Determine the (x, y) coordinate at the center of the cell enclosing the given text.  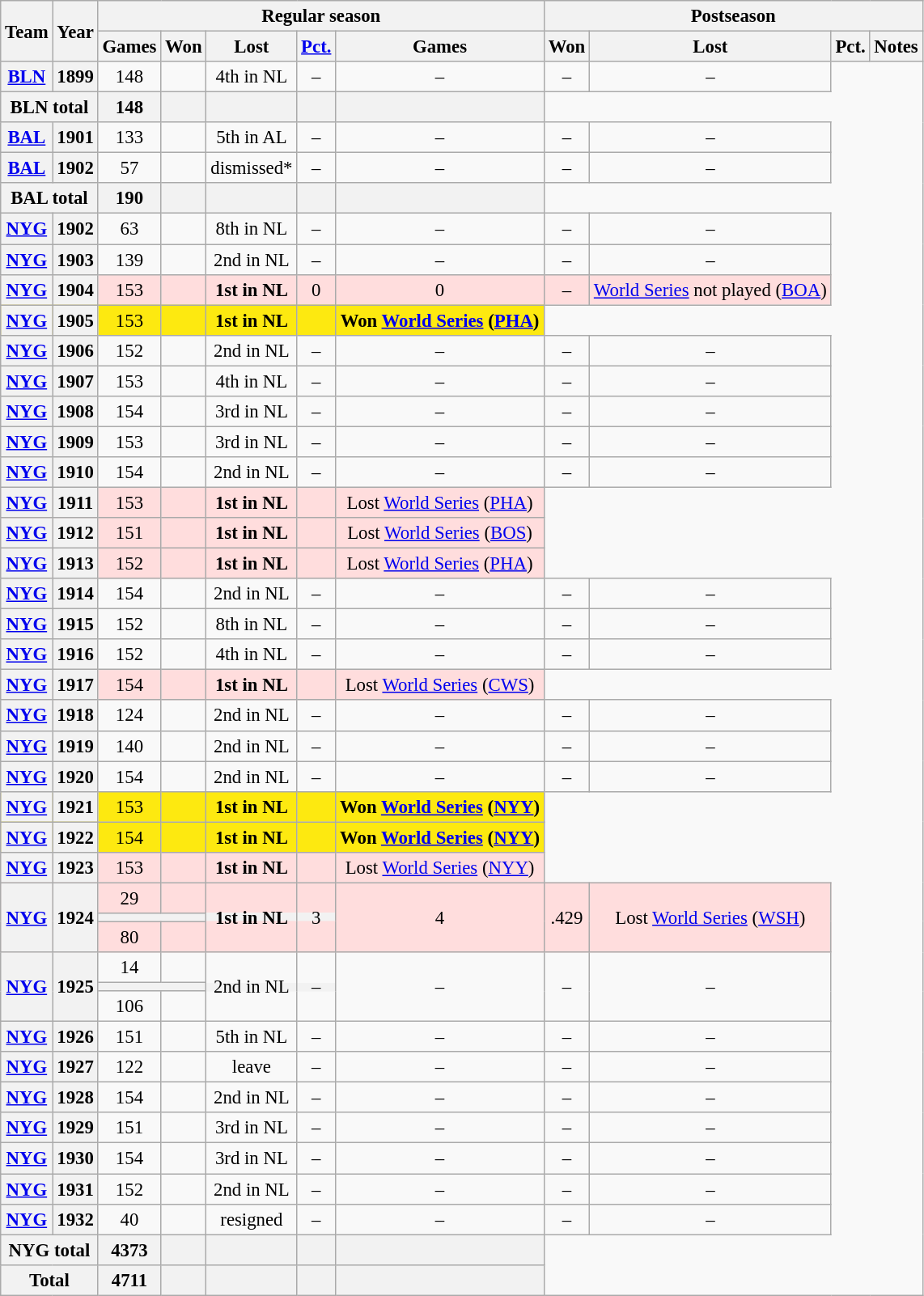
World Series not played (BOA) (710, 290)
80 (129, 937)
BLN (27, 77)
140 (129, 746)
1916 (75, 654)
BLN total (49, 108)
Lost World Series (CWS) (440, 685)
Won World Series (PHA) (440, 320)
1899 (75, 77)
resigned (252, 1219)
1928 (75, 1098)
Notes (896, 47)
1918 (75, 716)
leave (252, 1067)
4373 (129, 1250)
29 (129, 898)
Lost World Series (WSH) (710, 917)
1930 (75, 1158)
1917 (75, 685)
NYG total (49, 1250)
1921 (75, 807)
Regular season (320, 16)
4 (440, 917)
57 (129, 168)
1907 (75, 381)
1906 (75, 350)
.429 (566, 917)
1904 (75, 290)
63 (129, 229)
1919 (75, 746)
1908 (75, 412)
1927 (75, 1067)
1912 (75, 533)
1910 (75, 472)
1905 (75, 320)
1901 (75, 138)
1932 (75, 1219)
1920 (75, 777)
4711 (129, 1280)
Postseason (733, 16)
14 (129, 968)
Team (27, 31)
1925 (75, 987)
1929 (75, 1129)
dismissed* (252, 168)
1911 (75, 502)
5th in NL (252, 1037)
Total (49, 1280)
190 (129, 198)
BAL total (49, 198)
5th in AL (252, 138)
133 (129, 138)
1931 (75, 1189)
124 (129, 716)
122 (129, 1067)
1909 (75, 442)
Lost World Series (BOS) (440, 533)
139 (129, 260)
1923 (75, 868)
Year (75, 31)
1922 (75, 837)
1903 (75, 260)
1926 (75, 1037)
1915 (75, 625)
1913 (75, 564)
106 (129, 1006)
1924 (75, 917)
3 (316, 917)
40 (129, 1219)
1914 (75, 594)
Lost World Series (NYY) (440, 868)
